Return the [x, y] coordinate for the center point of the cell that contains the specified text.  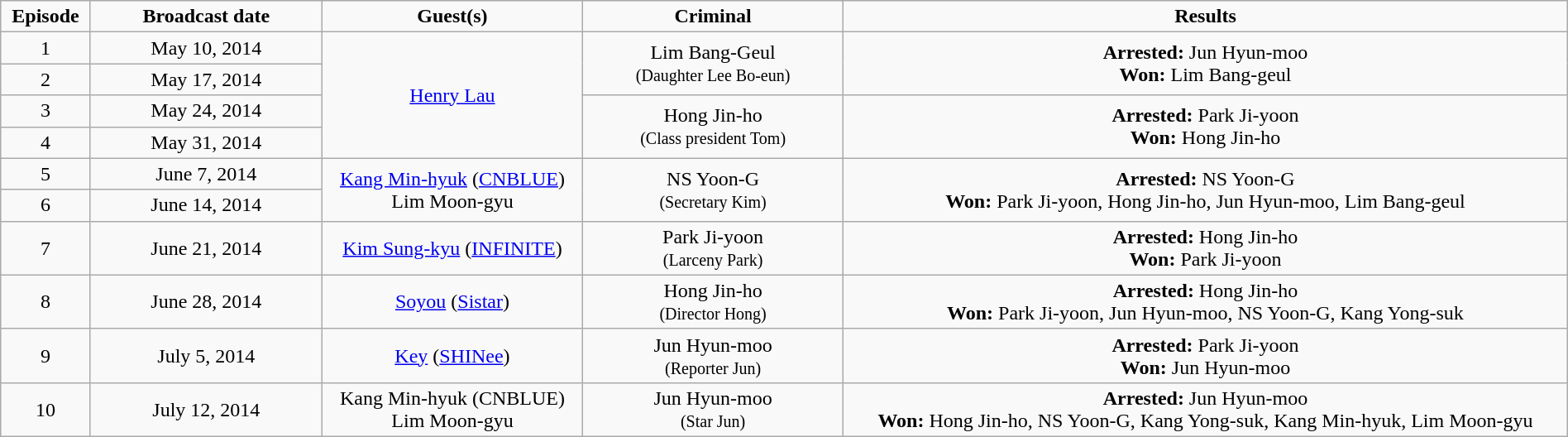
Henry Lau [452, 95]
6 [45, 205]
June 7, 2014 [206, 174]
May 24, 2014 [206, 111]
4 [45, 142]
3 [45, 111]
Kim Sung-kyu (INFINITE) [452, 248]
June 28, 2014 [206, 301]
5 [45, 174]
Soyou (Sistar) [452, 301]
Arrested: NS Yoon-GWon: Park Ji-yoon, Hong Jin-ho, Jun Hyun-moo, Lim Bang-geul [1206, 190]
Lim Bang-Geul (Daughter Lee Bo-eun) [713, 64]
Broadcast date [206, 17]
NS Yoon-G (Secretary Kim) [713, 190]
Hong Jin-ho (Class president Tom) [713, 127]
July 12, 2014 [206, 409]
May 10, 2014 [206, 48]
7 [45, 248]
Key (SHINee) [452, 356]
1 [45, 48]
Arrested: Park Ji-yoonWon: Hong Jin-ho [1206, 127]
Results [1206, 17]
Park Ji-yoon (Larceny Park) [713, 248]
Jun Hyun-moo (Star Jun) [713, 409]
May 17, 2014 [206, 79]
Jun Hyun-moo (Reporter Jun) [713, 356]
Arrested: Hong Jin-hoWon: Park Ji-yoon, Jun Hyun-moo, NS Yoon-G, Kang Yong-suk [1206, 301]
May 31, 2014 [206, 142]
Episode [45, 17]
10 [45, 409]
July 5, 2014 [206, 356]
Arrested: Hong Jin-hoWon: Park Ji-yoon [1206, 248]
Arrested: Jun Hyun-moo Won: Hong Jin-ho, NS Yoon-G, Kang Yong-suk, Kang Min-hyuk, Lim Moon-gyu [1206, 409]
9 [45, 356]
Criminal [713, 17]
Arrested: Jun Hyun-mooWon: Lim Bang-geul [1206, 64]
2 [45, 79]
Arrested: Park Ji-yoon Won: Jun Hyun-moo [1206, 356]
June 21, 2014 [206, 248]
Guest(s) [452, 17]
June 14, 2014 [206, 205]
8 [45, 301]
Hong Jin-ho (Director Hong) [713, 301]
